Extract the (X, Y) coordinate from the center of the cell holding the provided text.  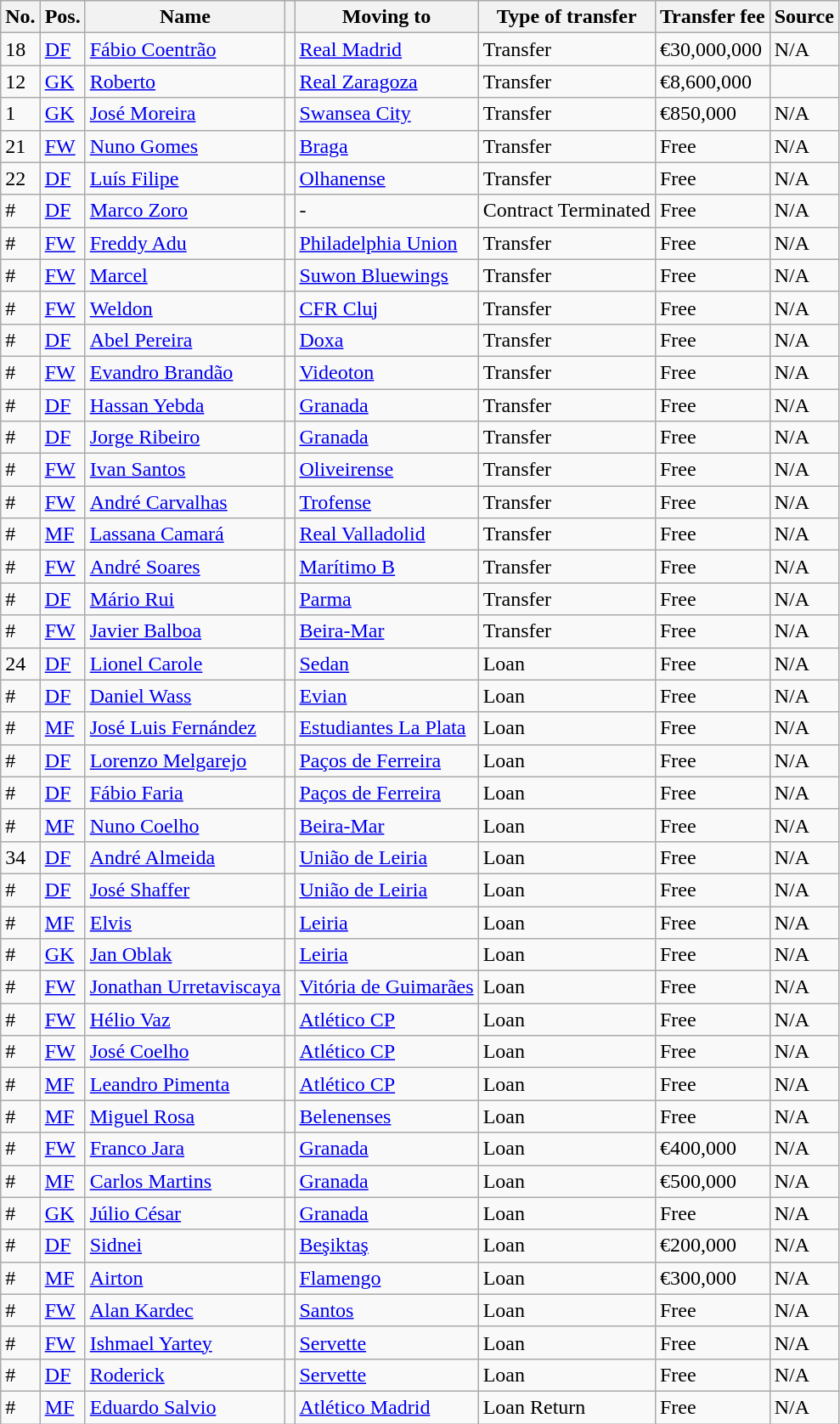
Santos (386, 1310)
21 (20, 146)
Lassana Camará (185, 534)
José Coelho (185, 1052)
Lionel Carole (185, 664)
Loan Return (567, 1407)
Evandro Brandão (185, 372)
Lorenzo Melgarejo (185, 760)
Nuno Gomes (185, 146)
Alan Kardec (185, 1310)
Airton (185, 1278)
Atlético Madrid (386, 1407)
José Shaffer (185, 890)
Moving to (386, 17)
Javier Balboa (185, 631)
CFR Cluj (386, 308)
Franco Jara (185, 1149)
Marco Zoro (185, 211)
Beşiktaş (386, 1246)
24 (20, 664)
12 (20, 82)
Vitória de Guimarães (386, 987)
Mário Rui (185, 599)
Eduardo Salvio (185, 1407)
Belenenses (386, 1116)
Trofense (386, 502)
22 (20, 178)
Doxa (386, 340)
André Almeida (185, 857)
Marcel (185, 275)
Jonathan Urretaviscaya (185, 987)
Elvis (185, 922)
34 (20, 857)
Sidnei (185, 1246)
Carlos Martins (185, 1181)
Real Valladolid (386, 534)
Estudiantes La Plata (386, 728)
José Moreira (185, 114)
Hélio Vaz (185, 1020)
André Soares (185, 567)
Júlio César (185, 1213)
Evian (386, 696)
Roberto (185, 82)
Miguel Rosa (185, 1116)
Ishmael Yartey (185, 1342)
€300,000 (712, 1278)
Luís Filipe (185, 178)
Freddy Adu (185, 243)
Source (803, 17)
Swansea City (386, 114)
Nuno Coelho (185, 825)
Ivan Santos (185, 470)
José Luis Fernández (185, 728)
€850,000 (712, 114)
Marítimo B (386, 567)
Flamengo (386, 1278)
18 (20, 49)
André Carvalhas (185, 502)
Jorge Ribeiro (185, 438)
Contract Terminated (567, 211)
Weldon (185, 308)
Olhanense (386, 178)
Suwon Bluewings (386, 275)
Jan Oblak (185, 955)
Real Zaragoza (386, 82)
No. (20, 17)
Videoton (386, 372)
1 (20, 114)
€8,600,000 (712, 82)
Real Madrid (386, 49)
Roderick (185, 1375)
Philadelphia Union (386, 243)
Fábio Coentrão (185, 49)
Hassan Yebda (185, 405)
Fábio Faria (185, 793)
- (386, 211)
€30,000,000 (712, 49)
Name (185, 17)
Leandro Pimenta (185, 1084)
€400,000 (712, 1149)
€500,000 (712, 1181)
Type of transfer (567, 17)
Transfer fee (712, 17)
Sedan (386, 664)
Daniel Wass (185, 696)
Abel Pereira (185, 340)
€200,000 (712, 1246)
Braga (386, 146)
Oliveirense (386, 470)
Parma (386, 599)
Pos. (63, 17)
